Provide the (X, Y) coordinate of the cell's center where the given text is located.  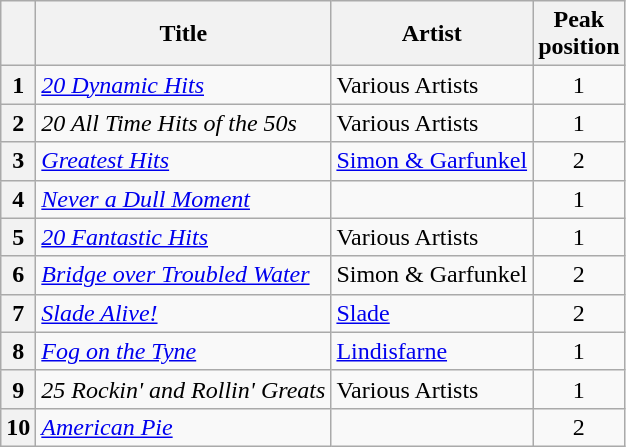
8 (18, 351)
5 (18, 237)
Peakposition (579, 34)
Slade (432, 313)
3 (18, 161)
6 (18, 275)
20 Fantastic Hits (184, 237)
Lindisfarne (432, 351)
20 Dynamic Hits (184, 85)
Never a Dull Moment (184, 199)
American Pie (184, 427)
Title (184, 34)
20 All Time Hits of the 50s (184, 123)
9 (18, 389)
Artist (432, 34)
Fog on the Tyne (184, 351)
7 (18, 313)
10 (18, 427)
25 Rockin' and Rollin' Greats (184, 389)
Bridge over Troubled Water (184, 275)
4 (18, 199)
Slade Alive! (184, 313)
Greatest Hits (184, 161)
